Detect which cell encompasses the target text, then output its (x, y) center coordinate. 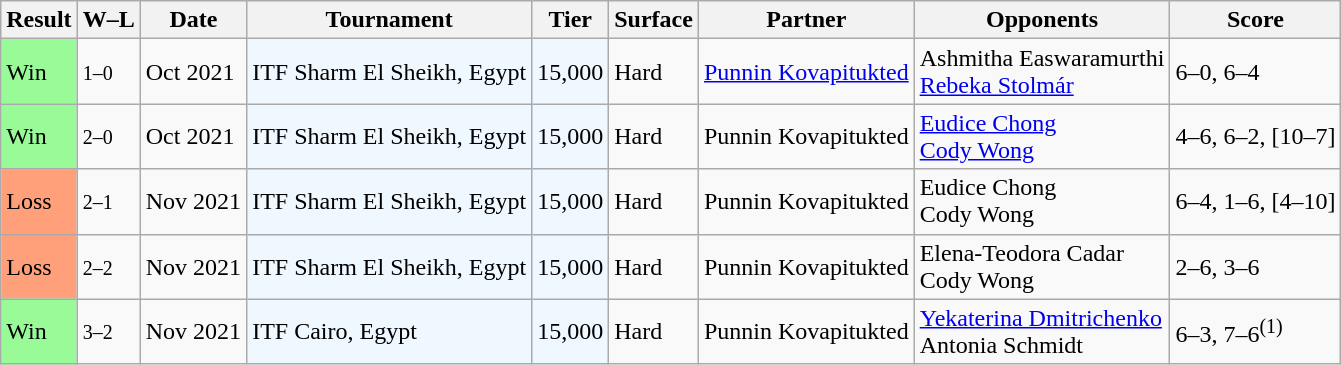
Date (193, 20)
ITF Cairo, Egypt (390, 332)
4–6, 6–2, [10–7] (1256, 136)
6–0, 6–4 (1256, 72)
2–1 (108, 202)
Result (39, 20)
Surface (654, 20)
Ashmitha Easwaramurthi Rebeka Stolmár (1042, 72)
6–3, 7–6(1) (1256, 332)
1–0 (108, 72)
W–L (108, 20)
6–4, 1–6, [4–10] (1256, 202)
3–2 (108, 332)
Yekaterina Dmitrichenko Antonia Schmidt (1042, 332)
Opponents (1042, 20)
2–2 (108, 266)
Partner (806, 20)
Elena-Teodora Cadar Cody Wong (1042, 266)
Tournament (390, 20)
Tier (570, 20)
2–0 (108, 136)
Score (1256, 20)
2–6, 3–6 (1256, 266)
